Capture the cell that displays the provided text and extract its (x, y) central coordinate. 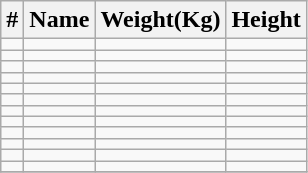
Name (60, 20)
Weight(Kg) (160, 20)
Height (266, 20)
# (12, 20)
